Locate the cell with the specified text and output its [x, y] center coordinate. 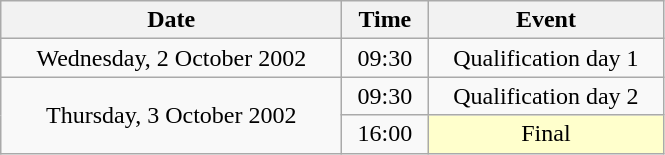
Date [172, 20]
Time [385, 20]
Qualification day 1 [546, 58]
Final [546, 134]
Thursday, 3 October 2002 [172, 115]
Event [546, 20]
Wednesday, 2 October 2002 [172, 58]
Qualification day 2 [546, 96]
16:00 [385, 134]
